Return (X, Y) of the center of cell containing provided text 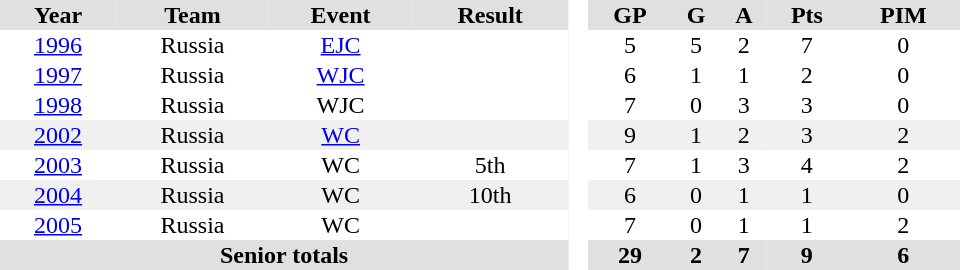
PIM (904, 15)
G (696, 15)
5th (490, 165)
2005 (58, 225)
EJC (341, 45)
Pts (807, 15)
2002 (58, 135)
Team (192, 15)
A (744, 15)
Year (58, 15)
2003 (58, 165)
2004 (58, 195)
29 (630, 255)
Event (341, 15)
4 (807, 165)
1998 (58, 105)
Result (490, 15)
1996 (58, 45)
10th (490, 195)
GP (630, 15)
Senior totals (284, 255)
1997 (58, 75)
